Identify which cell holds the provided text, then report its [X, Y] central coordinate. 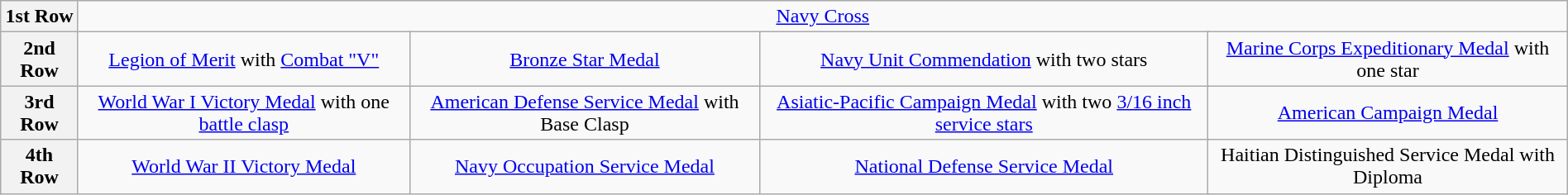
1st Row [40, 17]
Navy Unit Commendation with two stars [984, 59]
American Defense Service Medal with Base Clasp [584, 112]
Haitian Distinguished Service Medal with Diploma [1388, 167]
Navy Occupation Service Medal [584, 167]
World War I Victory Medal with one battle clasp [243, 112]
3rd Row [40, 112]
National Defense Service Medal [984, 167]
4th Row [40, 167]
World War II Victory Medal [243, 167]
Bronze Star Medal [584, 59]
American Campaign Medal [1388, 112]
2nd Row [40, 59]
Navy Cross [822, 17]
Legion of Merit with Combat "V" [243, 59]
Asiatic-Pacific Campaign Medal with two 3/16 inch service stars [984, 112]
Marine Corps Expeditionary Medal with one star [1388, 59]
